For the text-containing cell, return its midpoint in (X, Y) coordinate format. 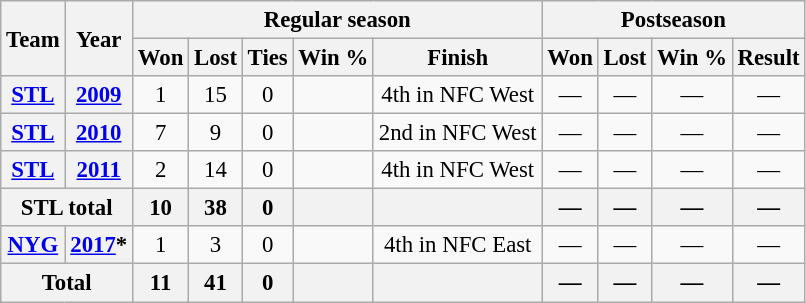
Total (67, 283)
Team (33, 38)
NYG (33, 245)
14 (216, 170)
Ties (268, 58)
Result (768, 58)
Postseason (674, 20)
Year (99, 38)
10 (160, 208)
2nd in NFC West (457, 133)
11 (160, 283)
Regular season (336, 20)
7 (160, 133)
9 (216, 133)
3 (216, 245)
4th in NFC East (457, 245)
2 (160, 170)
2010 (99, 133)
STL total (67, 208)
41 (216, 283)
Finish (457, 58)
2017* (99, 245)
2009 (99, 95)
38 (216, 208)
2011 (99, 170)
15 (216, 95)
